Scan for the cell matching the given text and deliver its [X, Y] coordinate at center. 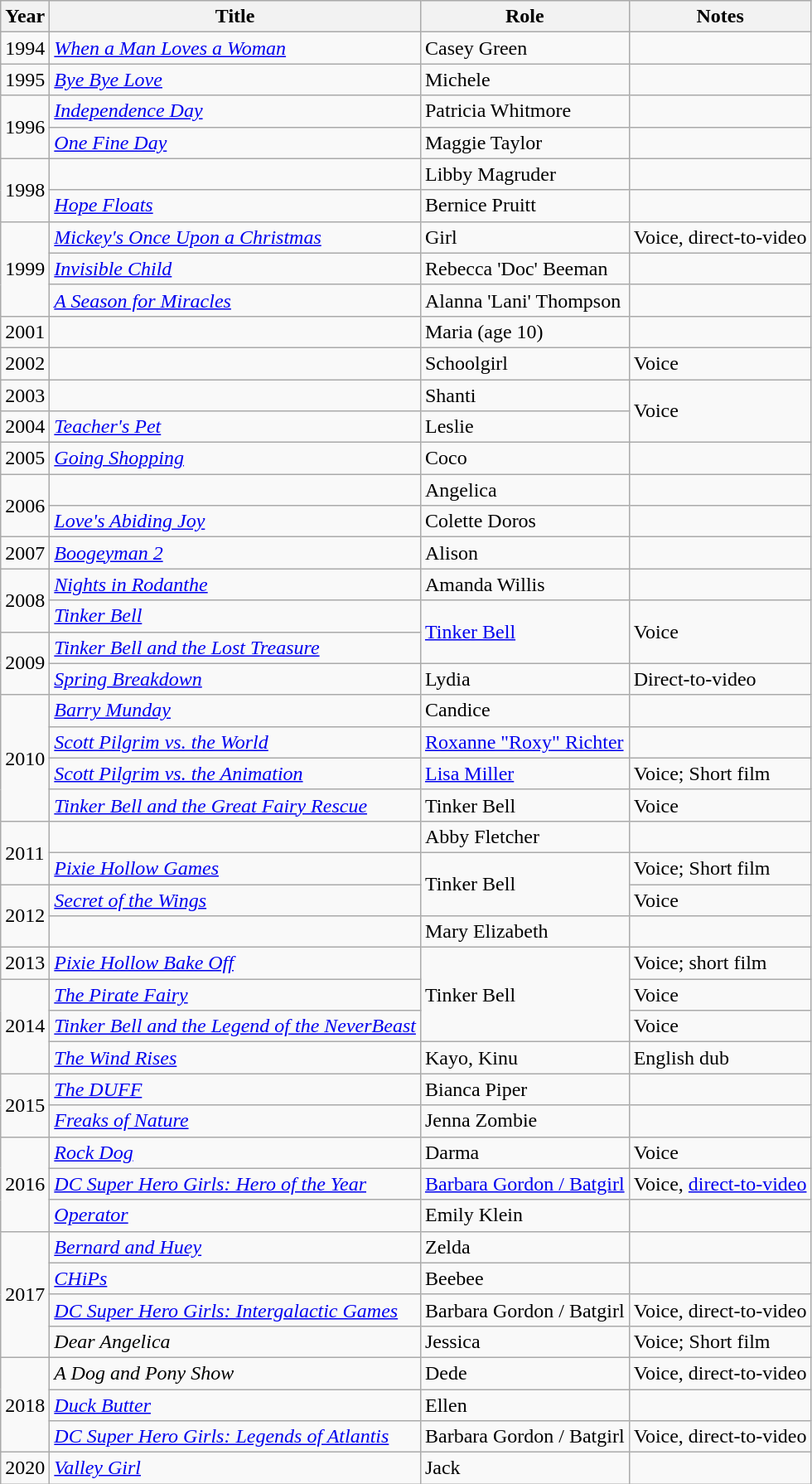
1996 [25, 127]
Dear Angelica [235, 1341]
2018 [25, 1404]
Colette Doros [524, 521]
Darma [524, 1152]
Amanda Willis [524, 584]
Valley Girl [235, 1468]
Michele [524, 80]
Tinker Bell and the Lost Treasure [235, 647]
Pixie Hollow Bake Off [235, 963]
Jessica [524, 1341]
Independence Day [235, 111]
Patricia Whitmore [524, 111]
Dede [524, 1373]
Invisible Child [235, 269]
Scott Pilgrim vs. the World [235, 742]
DC Super Hero Girls: Legends of Atlantis [235, 1437]
Jenna Zombie [524, 1121]
2017 [25, 1294]
Operator [235, 1215]
Spring Breakdown [235, 679]
DC Super Hero Girls: Intergalactic Games [235, 1310]
Notes [720, 17]
Mary Elizabeth [524, 932]
English dub [720, 1058]
2001 [25, 332]
2003 [25, 395]
Love's Abiding Joy [235, 521]
Year [25, 17]
2002 [25, 363]
2005 [25, 458]
Bernard and Huey [235, 1247]
Voice; short film [720, 963]
Kayo, Kinu [524, 1058]
2011 [25, 852]
2010 [25, 758]
Maria (age 10) [524, 332]
The DUFF [235, 1089]
1995 [25, 80]
Rock Dog [235, 1152]
Casey Green [524, 48]
The Wind Rises [235, 1058]
Ellen [524, 1405]
Beebee [524, 1278]
CHiPs [235, 1278]
Libby Magruder [524, 174]
2004 [25, 427]
1994 [25, 48]
DC Super Hero Girls: Hero of the Year [235, 1184]
Angelica [524, 490]
Abby Fletcher [524, 837]
Nights in Rodanthe [235, 584]
Boogeyman 2 [235, 553]
1999 [25, 269]
Candice [524, 710]
2015 [25, 1105]
2014 [25, 1026]
Coco [524, 458]
1998 [25, 190]
Leslie [524, 427]
2008 [25, 600]
One Fine Day [235, 143]
Role [524, 17]
Girl [524, 237]
Pixie Hollow Games [235, 868]
Barry Munday [235, 710]
The Pirate Fairy [235, 995]
Schoolgirl [524, 363]
Hope Floats [235, 206]
A Dog and Pony Show [235, 1373]
Jack [524, 1468]
Bianca Piper [524, 1089]
Lydia [524, 679]
Duck Butter [235, 1405]
A Season for Miracles [235, 300]
2016 [25, 1184]
Zelda [524, 1247]
Bernice Pruitt [524, 206]
Teacher's Pet [235, 427]
Maggie Taylor [524, 143]
Scott Pilgrim vs. the Animation [235, 774]
Secret of the Wings [235, 900]
Direct-to-video [720, 679]
2007 [25, 553]
2006 [25, 506]
Lisa Miller [524, 774]
2012 [25, 915]
When a Man Loves a Woman [235, 48]
Bye Bye Love [235, 80]
2020 [25, 1468]
Rebecca 'Doc' Beeman [524, 269]
Shanti [524, 395]
2009 [25, 663]
Alison [524, 553]
Tinker Bell and the Legend of the NeverBeast [235, 1026]
Going Shopping [235, 458]
Tinker Bell and the Great Fairy Rescue [235, 805]
2013 [25, 963]
Alanna 'Lani' Thompson [524, 300]
Emily Klein [524, 1215]
Roxanne "Roxy" Richter [524, 742]
Title [235, 17]
Mickey's Once Upon a Christmas [235, 237]
Freaks of Nature [235, 1121]
